Provide the (X, Y) coordinate of the cell's center where the given text is located.  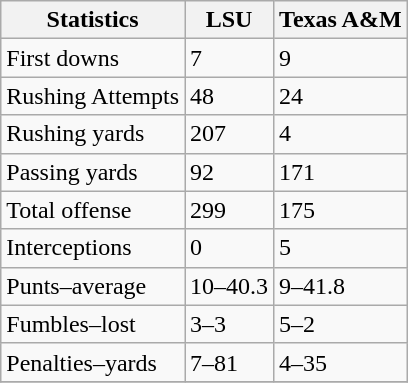
4–35 (341, 362)
7–81 (228, 362)
Fumbles–lost (93, 324)
LSU (228, 20)
Statistics (93, 20)
Penalties–yards (93, 362)
5–2 (341, 324)
Texas A&M (341, 20)
10–40.3 (228, 286)
Interceptions (93, 248)
3–3 (228, 324)
4 (341, 134)
7 (228, 58)
171 (341, 172)
207 (228, 134)
Rushing yards (93, 134)
92 (228, 172)
48 (228, 96)
175 (341, 210)
Rushing Attempts (93, 96)
Passing yards (93, 172)
Punts–average (93, 286)
First downs (93, 58)
Total offense (93, 210)
9–41.8 (341, 286)
0 (228, 248)
299 (228, 210)
24 (341, 96)
9 (341, 58)
5 (341, 248)
